Extract the [x, y] coordinate from the center of the cell holding the provided text.  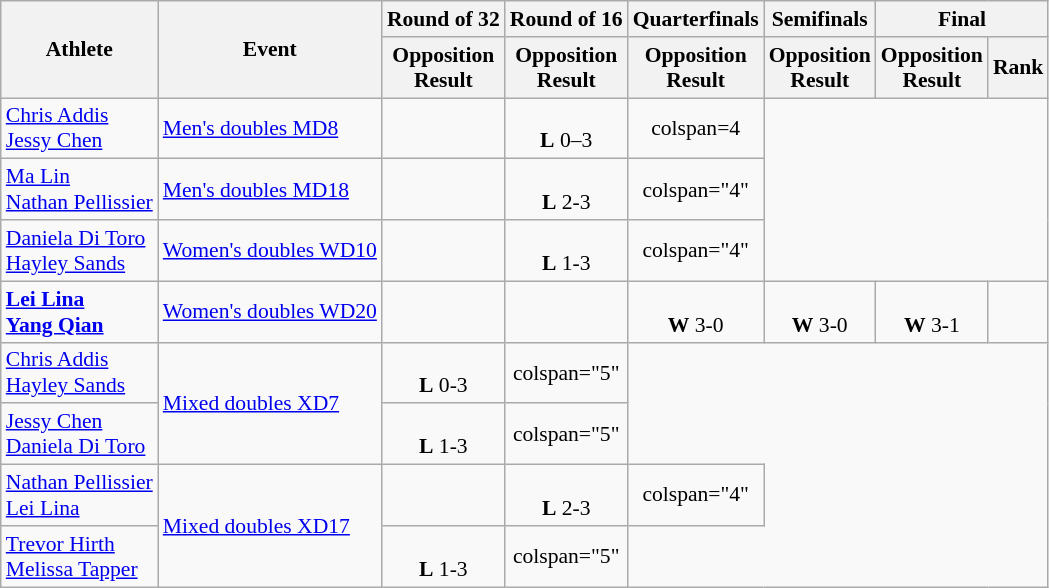
Semifinals [820, 19]
W 3-1 [932, 312]
Mixed doubles XD7 [270, 403]
L 0–3 [566, 128]
Women's doubles WD20 [270, 312]
Women's doubles WD10 [270, 250]
Trevor Hirth Melissa Tapper [80, 556]
Event [270, 50]
Men's doubles MD8 [270, 128]
Daniela Di ToroHayley Sands [80, 250]
Lei LinaYang Qian [80, 312]
L 0-3 [444, 372]
Ma LinNathan Pellissier [80, 190]
Rank [1018, 68]
Mixed doubles XD17 [270, 526]
Athlete [80, 50]
Men's doubles MD18 [270, 190]
Round of 16 [566, 19]
Round of 32 [444, 19]
colspan=4 [696, 128]
Jessy ChenDaniela Di Toro [80, 434]
Quarterfinals [696, 19]
Chris AddisHayley Sands [80, 372]
Nathan Pellissier Lei Lina [80, 496]
Chris AddisJessy Chen [80, 128]
Final [962, 19]
